Detect which cell encompasses the target text, then output its [x, y] center coordinate. 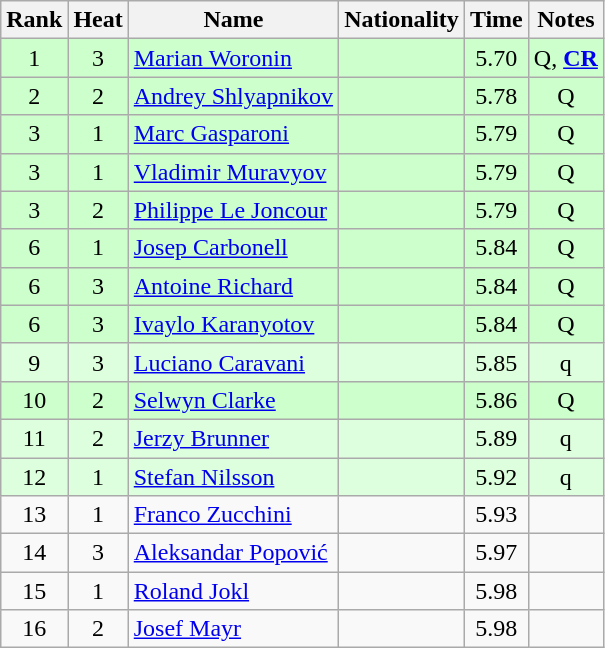
Heat [98, 20]
5.92 [496, 477]
5.70 [496, 58]
5.89 [496, 438]
Notes [566, 20]
Stefan Nilsson [233, 477]
Selwyn Clarke [233, 400]
Aleksandar Popović [233, 553]
Andrey Shlyapnikov [233, 96]
5.93 [496, 515]
9 [34, 362]
Name [233, 20]
Luciano Caravani [233, 362]
13 [34, 515]
Q, CR [566, 58]
11 [34, 438]
Philippe Le Joncour [233, 210]
Ivaylo Karanyotov [233, 324]
Franco Zucchini [233, 515]
5.97 [496, 553]
5.85 [496, 362]
Rank [34, 20]
Jerzy Brunner [233, 438]
Antoine Richard [233, 286]
Marian Woronin [233, 58]
Nationality [402, 20]
Josep Carbonell [233, 248]
14 [34, 553]
Josef Mayr [233, 629]
12 [34, 477]
16 [34, 629]
5.86 [496, 400]
10 [34, 400]
Vladimir Muravyov [233, 172]
Roland Jokl [233, 591]
15 [34, 591]
Time [496, 20]
Marc Gasparoni [233, 134]
5.78 [496, 96]
